For the text-containing cell, return its midpoint in [X, Y] coordinate format. 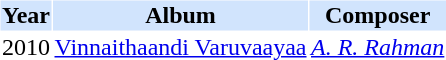
Album [180, 15]
Year [26, 15]
Composer [378, 15]
